Scan for the cell matching the given text and deliver its (x, y) coordinate at center. 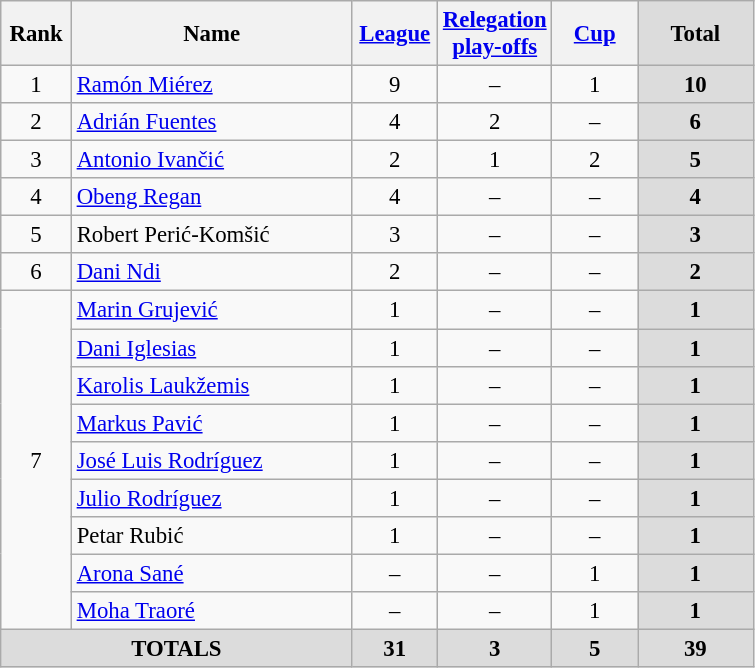
Ramón Miérez (212, 85)
Cup (595, 34)
Robert Perić-Komšić (212, 235)
Moha Traoré (212, 611)
39 (696, 648)
Marin Grujević (212, 310)
Karolis Laukžemis (212, 385)
League (395, 34)
TOTALS (176, 648)
Markus Pavić (212, 423)
Arona Sané (212, 573)
Total (696, 34)
José Luis Rodríguez (212, 460)
Dani Ndi (212, 273)
Adrián Fuentes (212, 122)
31 (395, 648)
Obeng Regan (212, 197)
Petar Rubić (212, 536)
Name (212, 34)
7 (36, 460)
10 (696, 85)
Relegation play-offs (495, 34)
Rank (36, 34)
Julio Rodríguez (212, 498)
9 (395, 85)
Dani Iglesias (212, 348)
Antonio Ivančić (212, 160)
